Determine the (x, y) coordinate at the center of the cell enclosing the given text.  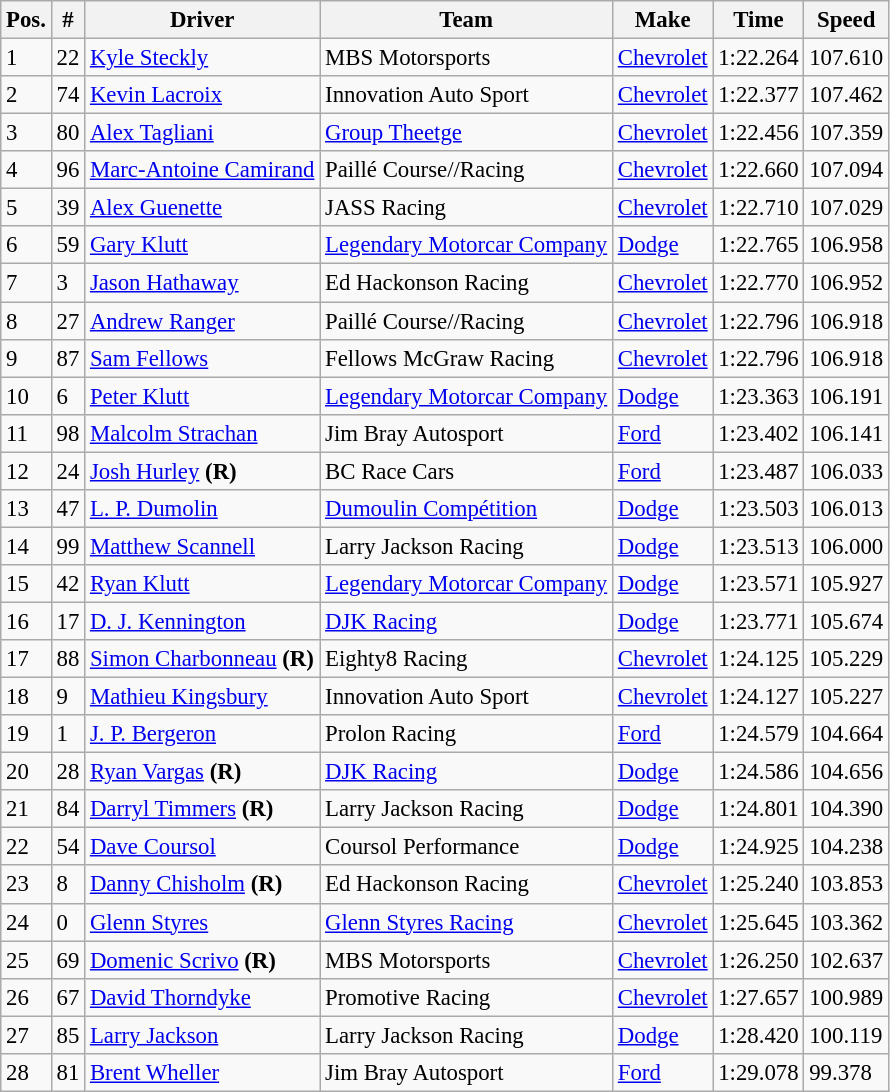
Dave Coursol (202, 847)
106.033 (846, 471)
1:23.771 (758, 621)
1:24.801 (758, 809)
Josh Hurley (R) (202, 471)
1:23.513 (758, 546)
1:29.078 (758, 1073)
1:23.503 (758, 509)
105.927 (846, 584)
12 (26, 471)
1:24.127 (758, 697)
23 (26, 885)
69 (68, 960)
1:24.925 (758, 847)
Glenn Styres (202, 922)
Coursol Performance (466, 847)
107.610 (846, 58)
1:28.420 (758, 1035)
Simon Charbonneau (R) (202, 659)
1:22.264 (758, 58)
88 (68, 659)
106.000 (846, 546)
81 (68, 1073)
Group Theetge (466, 133)
Domenic Scrivo (R) (202, 960)
David Thorndyke (202, 997)
100.989 (846, 997)
14 (26, 546)
4 (26, 170)
# (68, 20)
106.013 (846, 509)
1:23.402 (758, 433)
1:22.456 (758, 133)
Ryan Vargas (R) (202, 772)
Jason Hathaway (202, 283)
Pos. (26, 20)
26 (26, 997)
7 (26, 283)
107.029 (846, 208)
Ryan Klutt (202, 584)
103.362 (846, 922)
84 (68, 809)
1:27.657 (758, 997)
106.952 (846, 283)
1:24.586 (758, 772)
19 (26, 734)
105.227 (846, 697)
Malcolm Strachan (202, 433)
85 (68, 1035)
105.229 (846, 659)
Driver (202, 20)
13 (26, 509)
Time (758, 20)
0 (68, 922)
20 (26, 772)
1:22.377 (758, 95)
Dumoulin Compétition (466, 509)
96 (68, 170)
107.094 (846, 170)
2 (26, 95)
100.119 (846, 1035)
103.853 (846, 885)
21 (26, 809)
1:22.770 (758, 283)
Sam Fellows (202, 358)
107.462 (846, 95)
25 (26, 960)
104.390 (846, 809)
106.958 (846, 245)
Matthew Scannell (202, 546)
107.359 (846, 133)
Team (466, 20)
Andrew Ranger (202, 321)
87 (68, 358)
Glenn Styres Racing (466, 922)
Fellows McGraw Racing (466, 358)
102.637 (846, 960)
Larry Jackson (202, 1035)
Gary Klutt (202, 245)
Speed (846, 20)
Mathieu Kingsbury (202, 697)
Danny Chisholm (R) (202, 885)
11 (26, 433)
Alex Tagliani (202, 133)
Kevin Lacroix (202, 95)
105.674 (846, 621)
1:23.571 (758, 584)
Kyle Steckly (202, 58)
15 (26, 584)
Prolon Racing (466, 734)
54 (68, 847)
10 (26, 396)
104.656 (846, 772)
1:23.363 (758, 396)
1:22.710 (758, 208)
Alex Guenette (202, 208)
42 (68, 584)
106.191 (846, 396)
Marc-Antoine Camirand (202, 170)
104.664 (846, 734)
1:22.660 (758, 170)
BC Race Cars (466, 471)
18 (26, 697)
99.378 (846, 1073)
D. J. Kennington (202, 621)
1:25.645 (758, 922)
47 (68, 509)
JASS Racing (466, 208)
L. P. Dumolin (202, 509)
74 (68, 95)
1:24.125 (758, 659)
Peter Klutt (202, 396)
99 (68, 546)
J. P. Bergeron (202, 734)
Promotive Racing (466, 997)
39 (68, 208)
1:26.250 (758, 960)
Brent Wheller (202, 1073)
1:24.579 (758, 734)
Make (662, 20)
1:23.487 (758, 471)
Eighty8 Racing (466, 659)
16 (26, 621)
59 (68, 245)
Darryl Timmers (R) (202, 809)
67 (68, 997)
106.141 (846, 433)
5 (26, 208)
98 (68, 433)
1:22.765 (758, 245)
1:25.240 (758, 885)
104.238 (846, 847)
80 (68, 133)
